Provide the (x, y) coordinate of the cell's center where the given text is located.  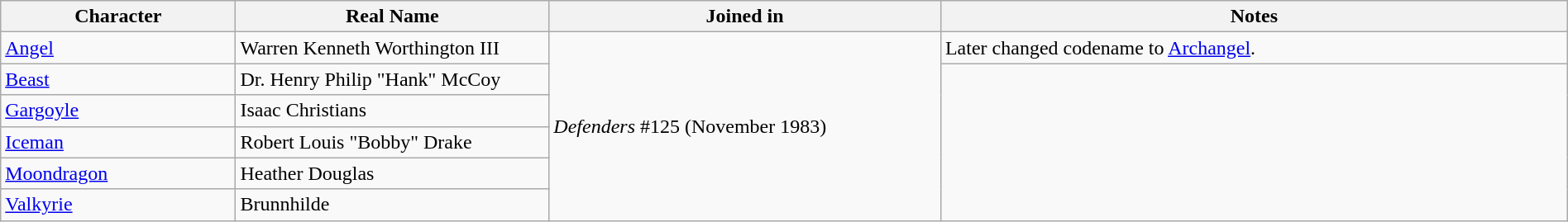
Warren Kenneth Worthington III (392, 48)
Angel (118, 48)
Moondragon (118, 173)
Gargoyle (118, 111)
Iceman (118, 142)
Later changed codename to Archangel. (1254, 48)
Defenders #125 (November 1983) (745, 126)
Notes (1254, 17)
Joined in (745, 17)
Character (118, 17)
Brunnhilde (392, 205)
Robert Louis "Bobby" Drake (392, 142)
Beast (118, 79)
Isaac Christians (392, 111)
Heather Douglas (392, 173)
Dr. Henry Philip "Hank" McCoy (392, 79)
Valkyrie (118, 205)
Real Name (392, 17)
